Return [x, y] of the center of cell containing provided text 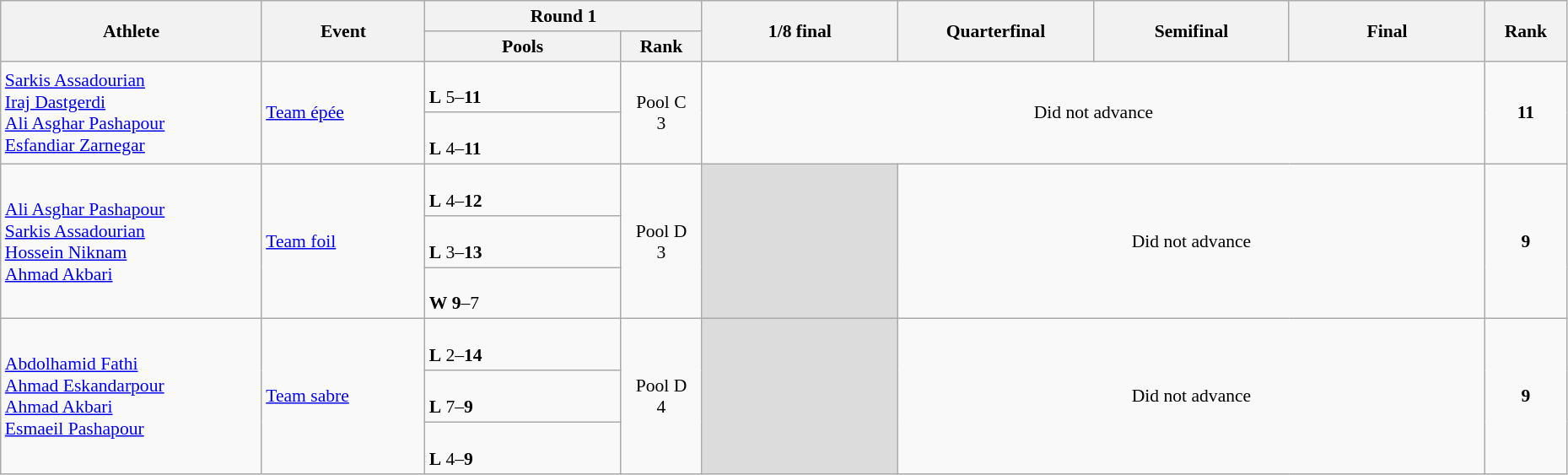
Sarkis AssadourianIraj DastgerdiAli Asghar PashapourEsfandiar Zarnegar [132, 112]
Team sabre [342, 397]
Pools [523, 46]
L 4–9 [523, 447]
W 9–7 [523, 294]
L 7–9 [523, 397]
Team épée [342, 112]
L 5–11 [523, 86]
Semifinal [1191, 30]
Round 1 [563, 16]
L 3–13 [523, 241]
Team foil [342, 241]
Final [1387, 30]
L 4–11 [523, 138]
Pool D3 [661, 241]
L 4–12 [523, 191]
11 [1527, 112]
1/8 final [800, 30]
Abdolhamid FathiAhmad EskandarpourAhmad AkbariEsmaeil Pashapour [132, 397]
Ali Asghar PashapourSarkis AssadourianHossein NiknamAhmad Akbari [132, 241]
Pool C3 [661, 112]
Pool D4 [661, 397]
Event [342, 30]
Quarterfinal [995, 30]
Athlete [132, 30]
L 2–14 [523, 344]
